Extract the [x, y] coordinate from the center of the cell holding the provided text.  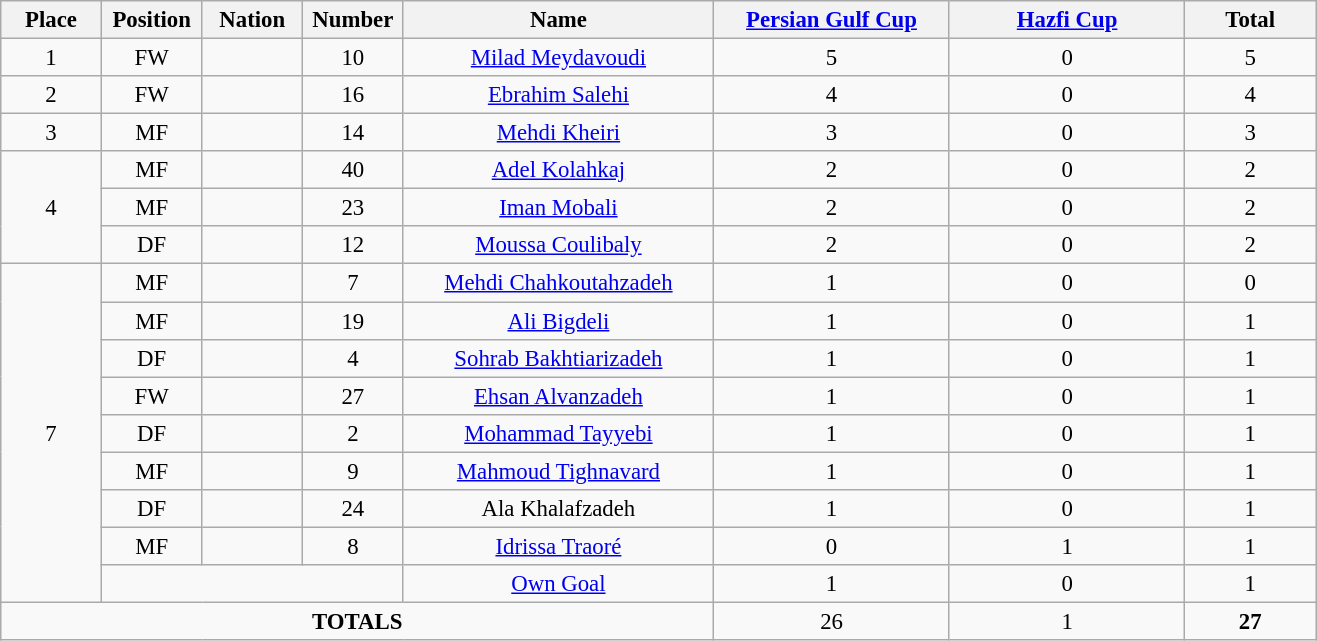
Persian Gulf Cup [832, 20]
Milad Meydavoudi [558, 58]
Ehsan Alvanzadeh [558, 396]
8 [354, 546]
14 [354, 133]
Number [354, 20]
16 [354, 95]
Ala Khalafzadeh [558, 509]
Place [52, 20]
40 [354, 170]
Ebrahim Salehi [558, 95]
19 [354, 321]
23 [354, 208]
12 [354, 245]
Mehdi Kheiri [558, 133]
Ali Bigdeli [558, 321]
Mohammad Tayyebi [558, 433]
Iman Mobali [558, 208]
9 [354, 471]
Mahmoud Tighnavard [558, 471]
24 [354, 509]
10 [354, 58]
Mehdi Chahkoutahzadeh [558, 283]
TOTALS [358, 621]
Own Goal [558, 584]
Adel Kolahkaj [558, 170]
Name [558, 20]
26 [832, 621]
Sohrab Bakhtiarizadeh [558, 358]
Nation [252, 20]
Hazfi Cup [1067, 20]
Moussa Coulibaly [558, 245]
Position [152, 20]
Total [1250, 20]
Idrissa Traoré [558, 546]
